For the text-containing cell, return its midpoint in [x, y] coordinate format. 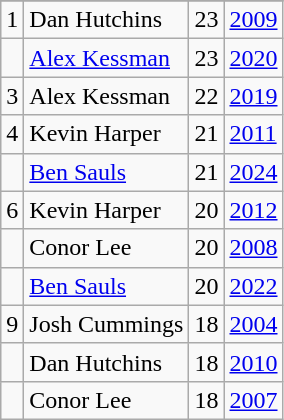
2008 [254, 248]
2010 [254, 362]
3 [12, 96]
2012 [254, 210]
2004 [254, 324]
22 [206, 96]
2011 [254, 134]
9 [12, 324]
4 [12, 134]
2024 [254, 172]
2020 [254, 58]
2019 [254, 96]
Josh Cummings [106, 324]
2007 [254, 400]
2009 [254, 20]
2022 [254, 286]
1 [12, 20]
6 [12, 210]
